Search for the cell housing the specified text and yield its (x, y) center coordinate. 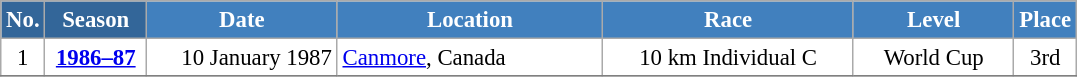
10 km Individual C (728, 58)
World Cup (934, 58)
3rd (1045, 58)
Place (1045, 20)
1 (23, 58)
1986–87 (96, 58)
Canmore, Canada (470, 58)
No. (23, 20)
Location (470, 20)
Level (934, 20)
Race (728, 20)
Season (96, 20)
Date (242, 20)
10 January 1987 (242, 58)
